Output the [x, y] coordinate of the center of the cell containing the given text.  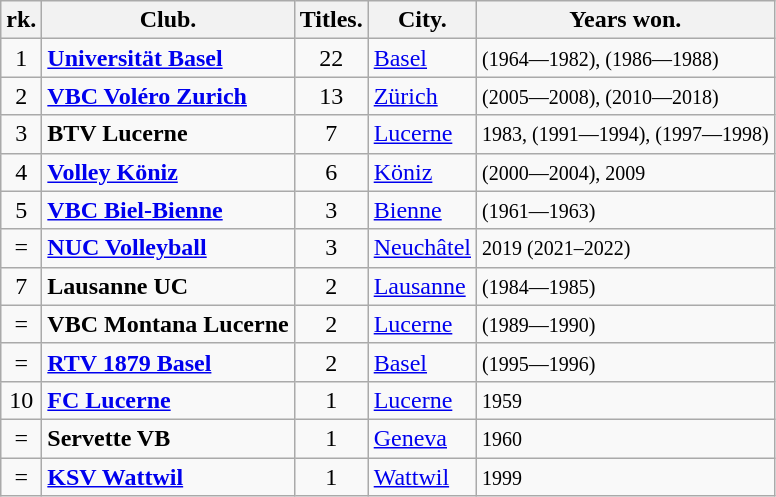
BTV Lucerne [168, 134]
Volley Köniz [168, 172]
(1984—1985) [626, 286]
Titles. [331, 20]
KSV Wattwil [168, 477]
VBC Biel-Bienne [168, 210]
Zürich [422, 96]
Geneva [422, 438]
(1989—1990) [626, 324]
1960 [626, 438]
4 [22, 172]
Universität Basel [168, 58]
(1964—1982), (1986—1988) [626, 58]
Club. [168, 20]
Lausanne [422, 286]
(2000—2004), 2009 [626, 172]
VBC Voléro Zurich [168, 96]
Bienne [422, 210]
5 [22, 210]
1959 [626, 400]
Years won. [626, 20]
2019 (2021–2022) [626, 248]
Servette VB [168, 438]
6 [331, 172]
22 [331, 58]
10 [22, 400]
City. [422, 20]
(1995—1996) [626, 362]
Wattwil [422, 477]
(2005—2008), (2010—2018) [626, 96]
Köniz [422, 172]
FC Lucerne [168, 400]
VBC Montana Lucerne [168, 324]
1999 [626, 477]
Neuchâtel [422, 248]
rk. [22, 20]
(1961—1963) [626, 210]
RTV 1879 Basel [168, 362]
Lausanne UC [168, 286]
13 [331, 96]
NUC Volleyball [168, 248]
1983, (1991—1994), (1997—1998) [626, 134]
